Provide the [x, y] coordinate of the cell's center where the given text is located.  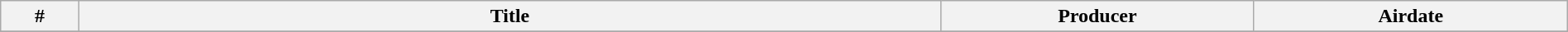
Airdate [1411, 16]
Title [509, 16]
Producer [1097, 16]
# [40, 16]
